Provide the (x, y) coordinate of the cell's center where the given text is located.  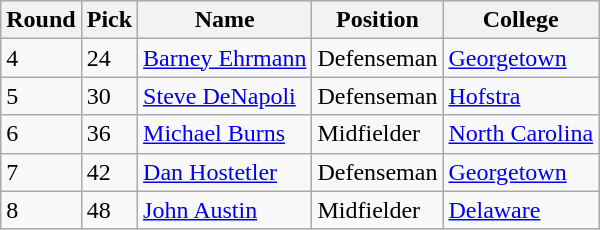
Hofstra (521, 96)
Pick (109, 20)
5 (41, 96)
4 (41, 58)
Dan Hostetler (225, 172)
Steve DeNapoli (225, 96)
7 (41, 172)
Delaware (521, 210)
John Austin (225, 210)
North Carolina (521, 134)
Name (225, 20)
30 (109, 96)
Barney Ehrmann (225, 58)
Michael Burns (225, 134)
8 (41, 210)
6 (41, 134)
36 (109, 134)
24 (109, 58)
Round (41, 20)
College (521, 20)
42 (109, 172)
Position (378, 20)
48 (109, 210)
